For the text-containing cell, return its midpoint in [x, y] coordinate format. 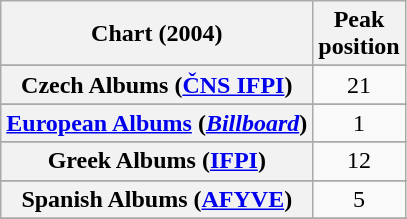
12 [359, 161]
Czech Albums (ČNS IFPI) [157, 85]
5 [359, 199]
1 [359, 123]
21 [359, 85]
Chart (2004) [157, 34]
Peakposition [359, 34]
Spanish Albums (AFYVE) [157, 199]
Greek Albums (IFPI) [157, 161]
European Albums (Billboard) [157, 123]
